Find where the given text appears and provide that cell's center as (x, y) coordinate. 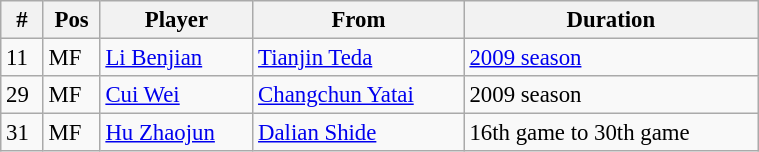
31 (22, 133)
Li Benjian (176, 58)
Tianjin Teda (358, 58)
Changchun Yatai (358, 95)
29 (22, 95)
Player (176, 20)
Duration (610, 20)
16th game to 30th game (610, 133)
Hu Zhaojun (176, 133)
From (358, 20)
Dalian Shide (358, 133)
Pos (72, 20)
# (22, 20)
Cui Wei (176, 95)
11 (22, 58)
